Search for the cell housing the specified text and yield its (x, y) center coordinate. 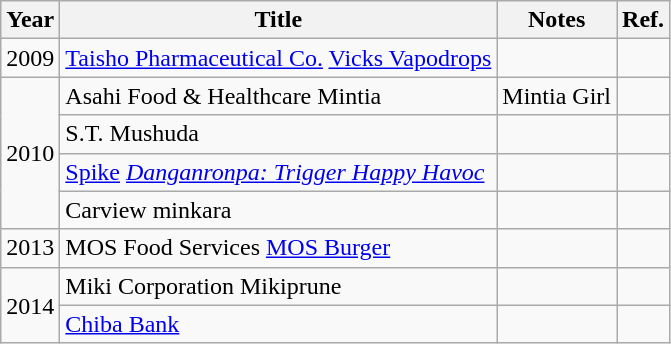
2014 (30, 305)
Ref. (644, 20)
Mintia Girl (557, 96)
Carview minkara (278, 210)
2009 (30, 58)
Chiba Bank (278, 324)
Title (278, 20)
2013 (30, 248)
2010 (30, 153)
MOS Food Services MOS Burger (278, 248)
S.T. Mushuda (278, 134)
Notes (557, 20)
Year (30, 20)
Spike Danganronpa: Trigger Happy Havoc (278, 172)
Miki Corporation Mikiprune (278, 286)
Asahi Food & Healthcare Mintia (278, 96)
Taisho Pharmaceutical Co. Vicks Vapodrops (278, 58)
